From the cell containing the given text, extract its center point as [x, y] coordinate. 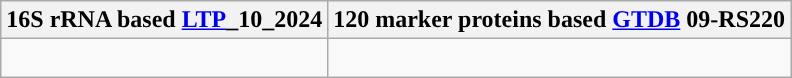
120 marker proteins based GTDB 09-RS220 [560, 20]
16S rRNA based LTP_10_2024 [164, 20]
